Return the (X, Y) coordinate for the center point of the cell that contains the specified text.  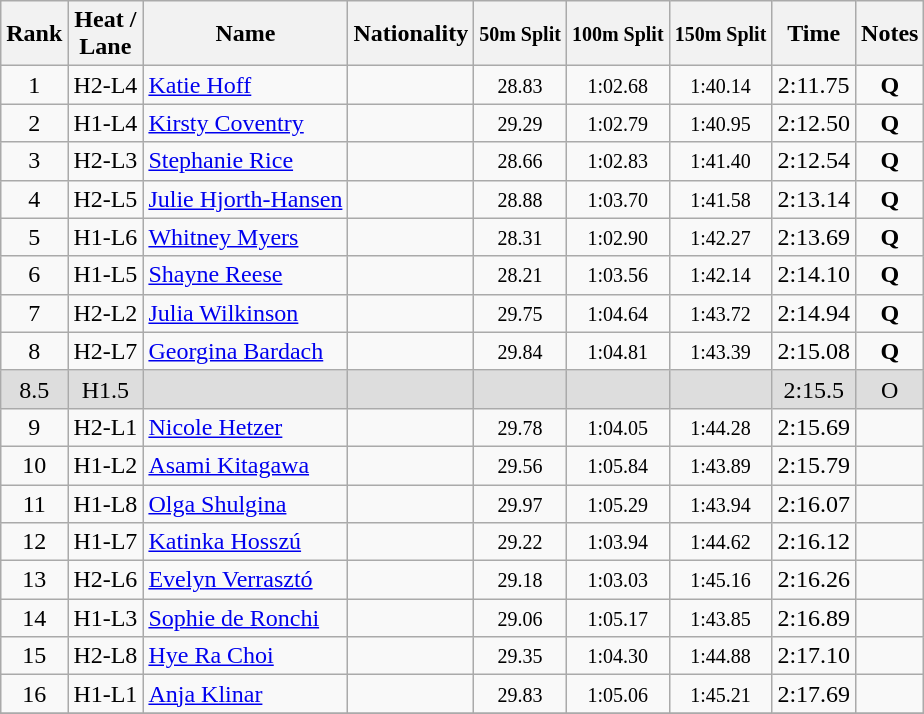
3 (34, 161)
H2-L7 (106, 351)
1:43.89 (720, 465)
29.56 (520, 465)
9 (34, 427)
2:12.50 (814, 123)
Shayne Reese (246, 275)
1:40.14 (720, 85)
1:03.94 (618, 542)
1:40.95 (720, 123)
1:04.64 (618, 313)
5 (34, 237)
28.83 (520, 85)
29.84 (520, 351)
29.29 (520, 123)
Name (246, 34)
2:17.10 (814, 656)
8 (34, 351)
H2-L5 (106, 199)
H2-L2 (106, 313)
Time (814, 34)
1:03.03 (618, 580)
1:43.39 (720, 351)
2:13.69 (814, 237)
29.75 (520, 313)
12 (34, 542)
15 (34, 656)
1:02.68 (618, 85)
1:05.17 (618, 618)
28.88 (520, 199)
Sophie de Ronchi (246, 618)
1:43.72 (720, 313)
Julia Wilkinson (246, 313)
2:16.07 (814, 503)
2:15.79 (814, 465)
1:41.58 (720, 199)
Asami Kitagawa (246, 465)
100m Split (618, 34)
Nicole Hetzer (246, 427)
29.35 (520, 656)
2:15.5 (814, 389)
10 (34, 465)
28.31 (520, 237)
14 (34, 618)
1:44.62 (720, 542)
Kirsty Coventry (246, 123)
Katinka Hosszú (246, 542)
2:15.69 (814, 427)
1:05.29 (618, 503)
7 (34, 313)
2:17.69 (814, 694)
H1-L5 (106, 275)
1:42.14 (720, 275)
H1-L1 (106, 694)
Katie Hoff (246, 85)
1:45.21 (720, 694)
2:14.94 (814, 313)
Rank (34, 34)
H1-L2 (106, 465)
13 (34, 580)
28.21 (520, 275)
H2-L3 (106, 161)
2:12.54 (814, 161)
29.78 (520, 427)
29.18 (520, 580)
H2-L8 (106, 656)
16 (34, 694)
H1.5 (106, 389)
11 (34, 503)
1:05.06 (618, 694)
2:16.12 (814, 542)
H2-L4 (106, 85)
1:02.83 (618, 161)
1:04.30 (618, 656)
1:44.88 (720, 656)
2:11.75 (814, 85)
1 (34, 85)
1:43.94 (720, 503)
Stephanie Rice (246, 161)
1:02.90 (618, 237)
1:45.16 (720, 580)
Heat /Lane (106, 34)
2 (34, 123)
8.5 (34, 389)
H1-L6 (106, 237)
H1-L7 (106, 542)
Anja Klinar (246, 694)
Georgina Bardach (246, 351)
H1-L4 (106, 123)
Evelyn Verrasztó (246, 580)
1:42.27 (720, 237)
4 (34, 199)
2:15.08 (814, 351)
H1-L8 (106, 503)
1:03.56 (618, 275)
O (890, 389)
H2-L1 (106, 427)
1:05.84 (618, 465)
28.66 (520, 161)
50m Split (520, 34)
H2-L6 (106, 580)
Olga Shulgina (246, 503)
Julie Hjorth-Hansen (246, 199)
1:04.05 (618, 427)
29.22 (520, 542)
1:44.28 (720, 427)
Notes (890, 34)
1:02.79 (618, 123)
1:41.40 (720, 161)
2:14.10 (814, 275)
Whitney Myers (246, 237)
6 (34, 275)
Hye Ra Choi (246, 656)
29.83 (520, 694)
Nationality (411, 34)
1:04.81 (618, 351)
H1-L3 (106, 618)
2:13.14 (814, 199)
2:16.89 (814, 618)
150m Split (720, 34)
1:03.70 (618, 199)
29.97 (520, 503)
1:43.85 (720, 618)
2:16.26 (814, 580)
29.06 (520, 618)
